Return (x, y) of the center of cell containing provided text 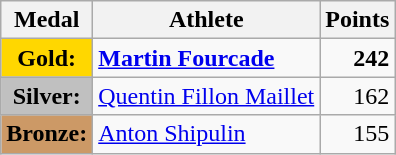
Quentin Fillon Maillet (206, 96)
Gold: (47, 58)
Medal (47, 20)
Points (358, 20)
162 (358, 96)
Athlete (206, 20)
Anton Shipulin (206, 134)
155 (358, 134)
Silver: (47, 96)
Martin Fourcade (206, 58)
Bronze: (47, 134)
242 (358, 58)
